Return [x, y] of the center of cell containing provided text 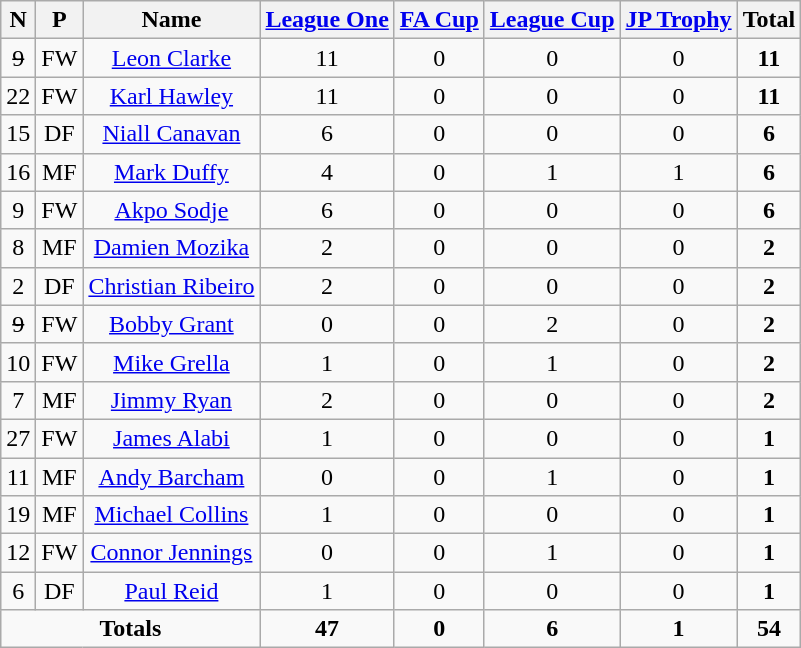
Paul Reid [172, 591]
15 [18, 134]
Karl Hawley [172, 96]
Leon Clarke [172, 58]
Jimmy Ryan [172, 400]
FA Cup [439, 20]
League Cup [552, 20]
19 [18, 515]
4 [327, 172]
10 [18, 362]
Connor Jennings [172, 553]
Bobby Grant [172, 324]
Name [172, 20]
7 [18, 400]
Michael Collins [172, 515]
Mark Duffy [172, 172]
47 [327, 629]
League One [327, 20]
Niall Canavan [172, 134]
54 [769, 629]
8 [18, 248]
Total [769, 20]
27 [18, 438]
Akpo Sodje [172, 210]
JP Trophy [678, 20]
Totals [130, 629]
Damien Mozika [172, 248]
16 [18, 172]
22 [18, 96]
Andy Barcham [172, 477]
P [60, 20]
N [18, 20]
James Alabi [172, 438]
Christian Ribeiro [172, 286]
Mike Grella [172, 362]
12 [18, 553]
